Capture the cell that displays the provided text and extract its [x, y] central coordinate. 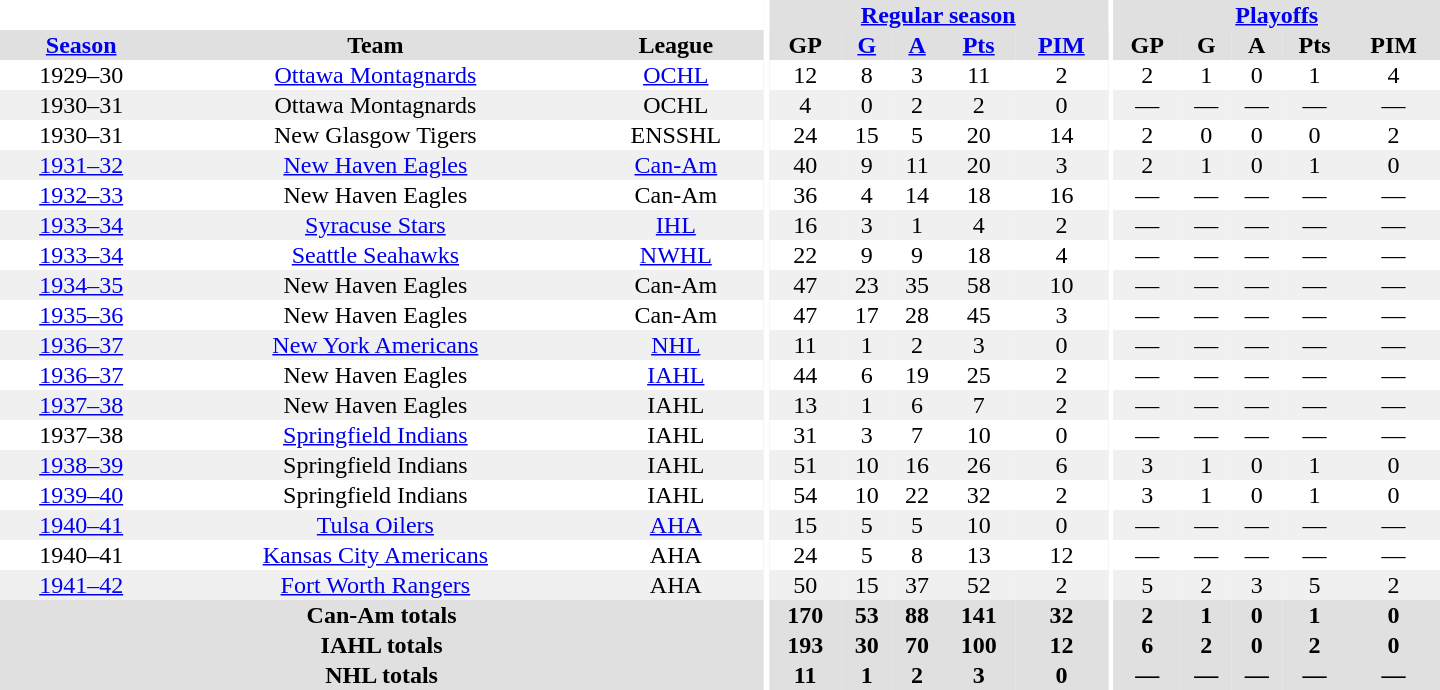
52 [978, 585]
100 [978, 645]
19 [917, 375]
35 [917, 285]
Tulsa Oilers [375, 525]
1929–30 [81, 75]
Fort Worth Rangers [375, 585]
1931–32 [81, 165]
31 [806, 435]
Seattle Seahawks [375, 255]
1938–39 [81, 465]
Playoffs [1276, 15]
NHL totals [382, 675]
30 [867, 645]
141 [978, 615]
New York Americans [375, 345]
37 [917, 585]
Season [81, 45]
IHL [676, 225]
1934–35 [81, 285]
Regular season [938, 15]
Team [375, 45]
193 [806, 645]
New Glasgow Tigers [375, 135]
23 [867, 285]
54 [806, 495]
25 [978, 375]
Can-Am totals [382, 615]
40 [806, 165]
170 [806, 615]
1935–36 [81, 315]
51 [806, 465]
1932–33 [81, 195]
36 [806, 195]
50 [806, 585]
ENSSHL [676, 135]
28 [917, 315]
NWHL [676, 255]
League [676, 45]
53 [867, 615]
Kansas City Americans [375, 555]
45 [978, 315]
58 [978, 285]
88 [917, 615]
70 [917, 645]
1941–42 [81, 585]
26 [978, 465]
Syracuse Stars [375, 225]
1939–40 [81, 495]
44 [806, 375]
17 [867, 315]
IAHL totals [382, 645]
NHL [676, 345]
